For the text-containing cell, return its midpoint in (x, y) coordinate format. 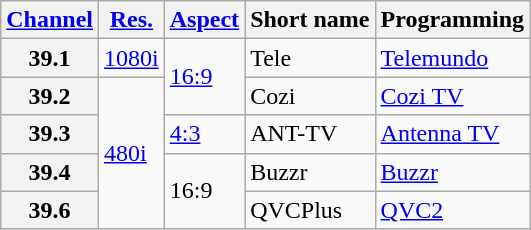
39.1 (50, 58)
Channel (50, 20)
4:3 (204, 134)
Programming (452, 20)
Aspect (204, 20)
QVC2 (452, 210)
39.4 (50, 172)
Cozi TV (452, 96)
Res. (132, 20)
39.3 (50, 134)
480i (132, 153)
Antenna TV (452, 134)
Tele (310, 58)
ANT-TV (310, 134)
Cozi (310, 96)
QVCPlus (310, 210)
Short name (310, 20)
Telemundo (452, 58)
39.2 (50, 96)
39.6 (50, 210)
1080i (132, 58)
